From the cell containing the given text, extract its center point as (X, Y) coordinate. 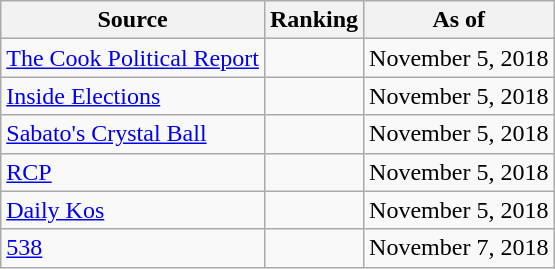
The Cook Political Report (133, 58)
Inside Elections (133, 96)
November 7, 2018 (459, 248)
Source (133, 20)
RCP (133, 172)
As of (459, 20)
Sabato's Crystal Ball (133, 134)
538 (133, 248)
Daily Kos (133, 210)
Ranking (314, 20)
